Identify which cell holds the provided text, then report its (X, Y) central coordinate. 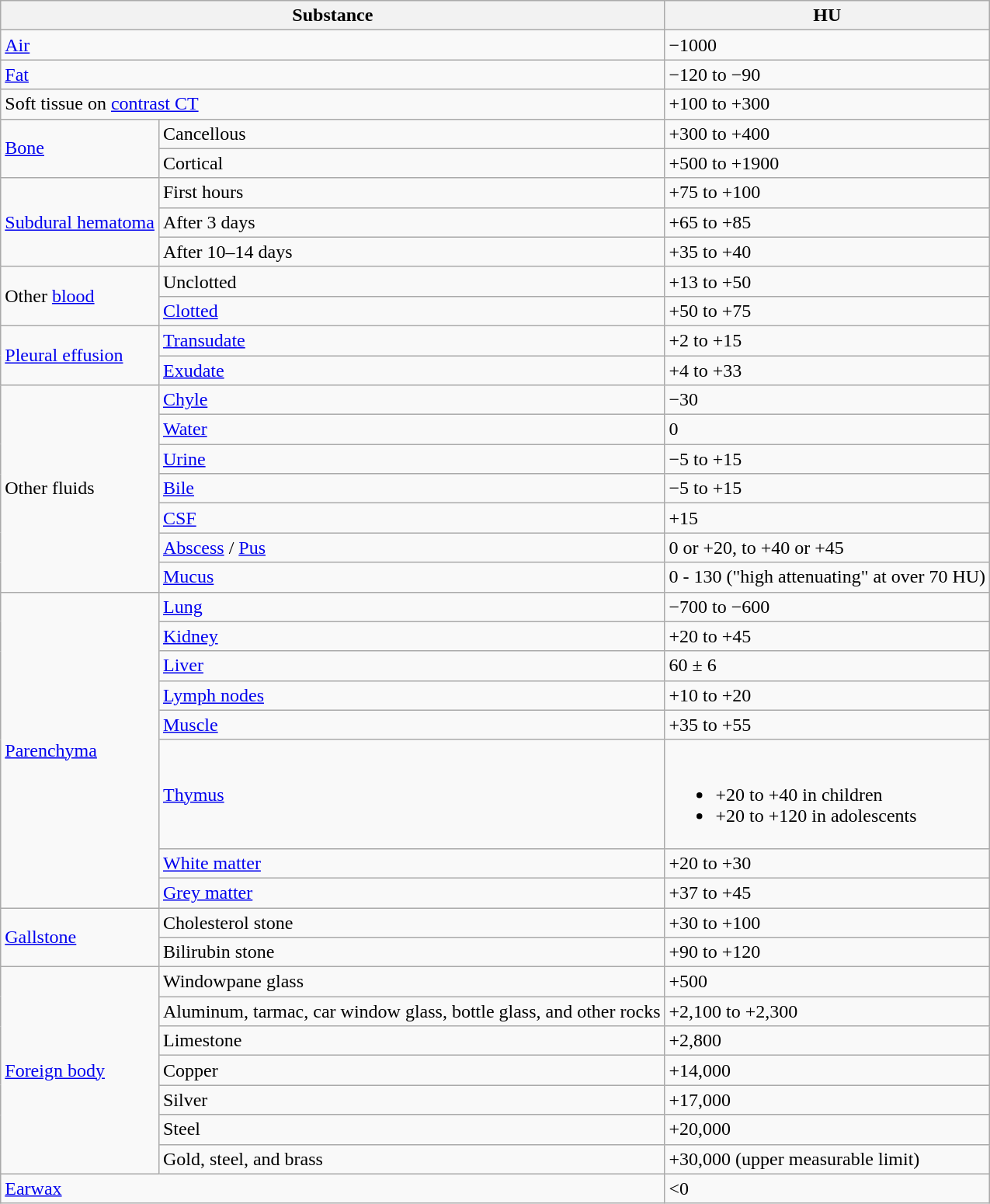
Limestone (412, 1041)
Grey matter (412, 893)
Exudate (412, 371)
+35 to +40 (828, 252)
+30 to +100 (828, 922)
Lymph nodes (412, 695)
Fat (332, 75)
After 3 days (412, 222)
60 ± 6 (828, 666)
First hours (412, 193)
White matter (412, 863)
<0 (828, 1188)
+500 to +1900 (828, 163)
+20 to +30 (828, 863)
0 (828, 430)
+35 to +55 (828, 725)
Gold, steel, and brass (412, 1159)
Chyle (412, 400)
Urine (412, 459)
Pleural effusion (80, 355)
Mucus (412, 577)
Foreign body (80, 1070)
+4 to +33 (828, 371)
+100 to +300 (828, 104)
Other fluids (80, 489)
−30 (828, 400)
Bile (412, 489)
Kidney (412, 636)
+20 to +40 in children+20 to +120 in adolescents (828, 794)
+10 to +20 (828, 695)
After 10–14 days (412, 252)
+20,000 (828, 1129)
−700 to −600 (828, 607)
Subdural hematoma (80, 222)
+30,000 (upper measurable limit) (828, 1159)
−1000 (828, 45)
Aluminum, tarmac, car window glass, bottle glass, and other rocks (412, 1011)
Water (412, 430)
Copper (412, 1070)
Abscess / Pus (412, 548)
Muscle (412, 725)
Gallstone (80, 937)
+65 to +85 (828, 222)
Liver (412, 666)
Unclotted (412, 281)
Transudate (412, 340)
Clotted (412, 311)
Bilirubin stone (412, 952)
+17,000 (828, 1100)
Parenchyma (80, 750)
+14,000 (828, 1070)
+13 to +50 (828, 281)
+15 (828, 518)
Earwax (332, 1188)
0 - 130 ("high attenuating" at over 70 HU) (828, 577)
+90 to +120 (828, 952)
−120 to −90 (828, 75)
Air (332, 45)
Cholesterol stone (412, 922)
CSF (412, 518)
+37 to +45 (828, 893)
+75 to +100 (828, 193)
0 or +20, to +40 or +45 (828, 548)
Steel (412, 1129)
Substance (332, 16)
+500 (828, 982)
+2,100 to +2,300 (828, 1011)
Cortical (412, 163)
Soft tissue on contrast CT (332, 104)
HU (828, 16)
+2,800 (828, 1041)
Other blood (80, 296)
Thymus (412, 794)
Bone (80, 148)
+2 to +15 (828, 340)
+50 to +75 (828, 311)
Silver (412, 1100)
Windowpane glass (412, 982)
Cancellous (412, 134)
+300 to +400 (828, 134)
Lung (412, 607)
+20 to +45 (828, 636)
